Return (x, y) of the center of cell containing provided text 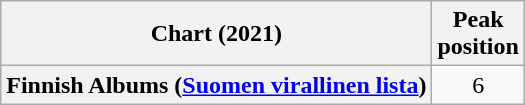
6 (478, 85)
Finnish Albums (Suomen virallinen lista) (216, 85)
Peakposition (478, 34)
Chart (2021) (216, 34)
